Return (X, Y) of the center of cell containing provided text 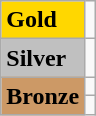
Gold (43, 20)
Silver (43, 58)
Bronze (43, 96)
